Extract the [x, y] coordinate from the center of the cell holding the provided text.  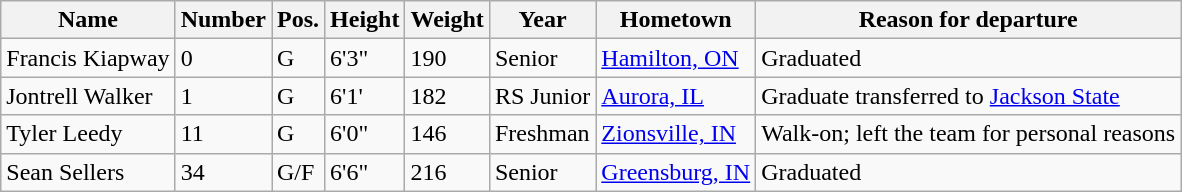
Walk-on; left the team for personal reasons [968, 134]
0 [223, 58]
182 [447, 96]
216 [447, 172]
Tyler Leedy [88, 134]
11 [223, 134]
Hometown [676, 20]
Height [365, 20]
190 [447, 58]
6'3" [365, 58]
Sean Sellers [88, 172]
6'1' [365, 96]
Aurora, IL [676, 96]
6'6" [365, 172]
Weight [447, 20]
G/F [298, 172]
34 [223, 172]
1 [223, 96]
146 [447, 134]
Greensburg, IN [676, 172]
Graduate transferred to Jackson State [968, 96]
Zionsville, IN [676, 134]
RS Junior [542, 96]
Francis Kiapway [88, 58]
Freshman [542, 134]
Reason for departure [968, 20]
Name [88, 20]
Number [223, 20]
Year [542, 20]
Jontrell Walker [88, 96]
Hamilton, ON [676, 58]
6'0" [365, 134]
Pos. [298, 20]
